Find where the given text appears and provide that cell's center as [x, y] coordinate. 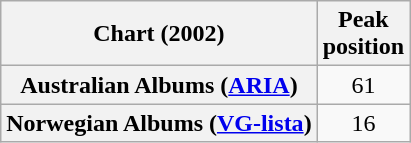
Chart (2002) [159, 34]
16 [363, 123]
Norwegian Albums (VG-lista) [159, 123]
61 [363, 85]
Australian Albums (ARIA) [159, 85]
Peakposition [363, 34]
